From the cell containing the given text, extract its center point as [X, Y] coordinate. 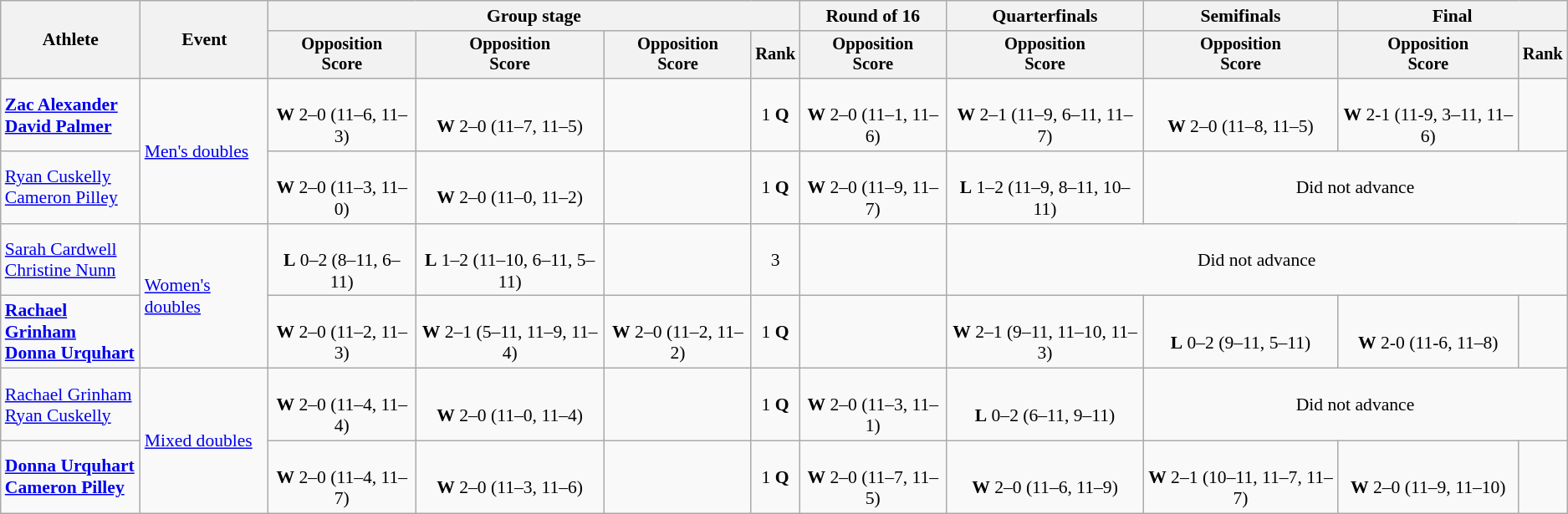
Rachael GrinhamDonna Urquhart [70, 333]
Ryan CuskellyCameron Pilley [70, 187]
W 2–0 (11–0, 11–2) [510, 187]
Sarah CardwellChristine Nunn [70, 261]
Men's doubles [204, 150]
W 2–0 (11–2, 11–2) [678, 333]
W 2–0 (11–3, 11–1) [873, 405]
W 2–0 (11–4, 11–4) [342, 405]
W 2–0 (11–8, 11–5) [1240, 115]
W 2–0 (11–4, 11–7) [342, 478]
Semifinals [1240, 16]
Final [1453, 16]
W 2–0 (11–3, 11–0) [342, 187]
W 2–1 (5–11, 11–9, 11–4) [510, 333]
W 2–0 (11–6, 11–3) [342, 115]
Zac AlexanderDavid Palmer [70, 115]
Group stage [534, 16]
L 1–2 (11–9, 8–11, 10–11) [1045, 187]
Women's doubles [204, 296]
L 0–2 (9–11, 5–11) [1240, 333]
W 2–0 (11–2, 11–3) [342, 333]
W 2–0 (11–9, 11–10) [1428, 478]
W 2–0 (11–9, 11–7) [873, 187]
L 0–2 (6–11, 9–11) [1045, 405]
W 2-1 (11-9, 3–11, 11–6) [1428, 115]
W 2–1 (10–11, 11–7, 11–7) [1240, 478]
Round of 16 [873, 16]
L 0–2 (8–11, 6–11) [342, 261]
Quarterfinals [1045, 16]
W 2-0 (11-6, 11–8) [1428, 333]
W 2–1 (11–9, 6–11, 11–7) [1045, 115]
Event [204, 40]
3 [775, 261]
Mixed doubles [204, 441]
W 2–0 (11–0, 11–4) [510, 405]
W 2–1 (9–11, 11–10, 11–3) [1045, 333]
Athlete [70, 40]
Rachael GrinhamRyan Cuskelly [70, 405]
W 2–0 (11–1, 11–6) [873, 115]
L 1–2 (11–10, 6–11, 5–11) [510, 261]
Donna UrquhartCameron Pilley [70, 478]
W 2–0 (11–3, 11–6) [510, 478]
W 2–0 (11–6, 11–9) [1045, 478]
